Output the (X, Y) coordinate of the center of the cell containing the given text.  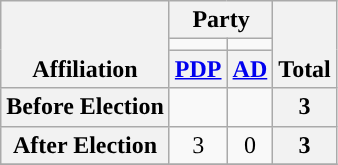
0 (250, 145)
After Election (86, 145)
AD (250, 69)
Affiliation (86, 44)
Before Election (86, 107)
Total (305, 44)
PDP (198, 69)
Party (220, 20)
